Return the (x, y) coordinate for the center point of the cell that contains the specified text.  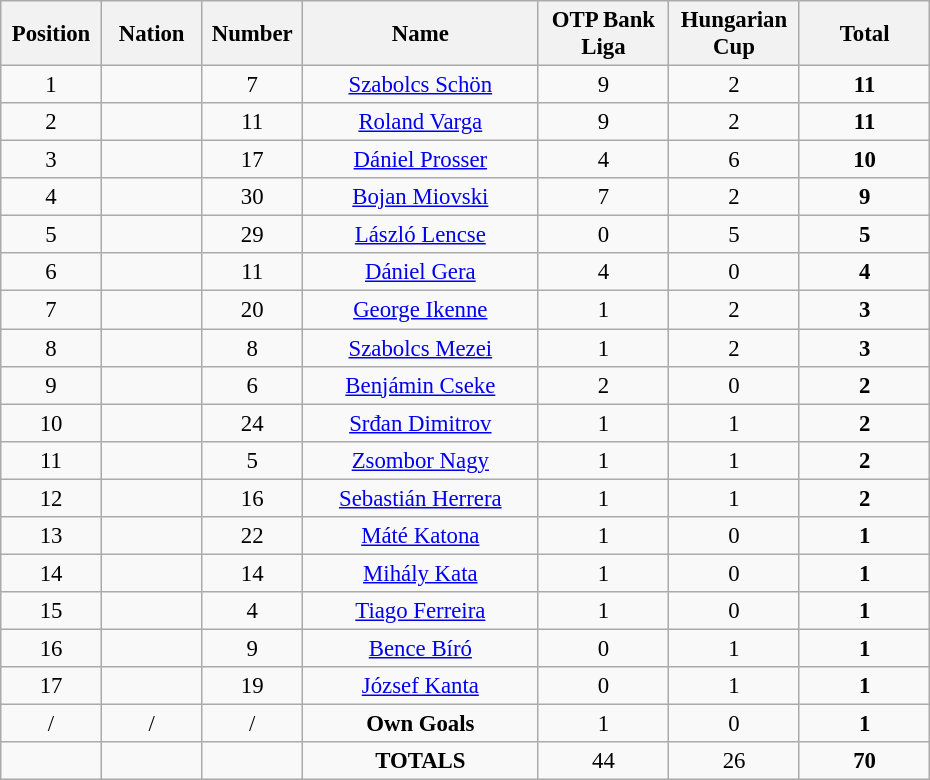
Nation (152, 34)
29 (252, 235)
13 (52, 536)
Szabolcs Mezei (421, 348)
TOTALS (421, 761)
24 (252, 423)
26 (734, 761)
Bence Bíró (421, 648)
Máté Katona (421, 536)
George Ikenne (421, 310)
Hungarian Cup (734, 34)
30 (252, 197)
Total (864, 34)
OTP Bank Liga (604, 34)
12 (52, 498)
Srđan Dimitrov (421, 423)
44 (604, 761)
László Lencse (421, 235)
Sebastián Herrera (421, 498)
20 (252, 310)
Tiago Ferreira (421, 611)
József Kanta (421, 686)
15 (52, 611)
Own Goals (421, 724)
Dániel Prosser (421, 160)
Name (421, 34)
Number (252, 34)
19 (252, 686)
Mihály Kata (421, 573)
Bojan Miovski (421, 197)
Dániel Gera (421, 273)
Zsombor Nagy (421, 460)
Roland Varga (421, 122)
70 (864, 761)
Position (52, 34)
Szabolcs Schön (421, 85)
22 (252, 536)
Benjámin Cseke (421, 385)
